For the text-containing cell, return its midpoint in [X, Y] coordinate format. 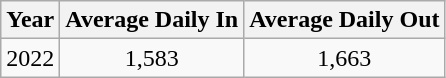
Year [30, 20]
Average Daily In [152, 20]
Average Daily Out [344, 20]
2022 [30, 58]
1,583 [152, 58]
1,663 [344, 58]
